Identify which cell holds the provided text, then report its (X, Y) central coordinate. 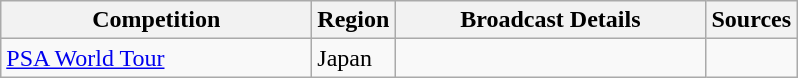
Sources (752, 20)
Japan (354, 58)
Region (354, 20)
Competition (156, 20)
PSA World Tour (156, 58)
Broadcast Details (550, 20)
